Pinpoint the cell where the given text exists, returning its (X, Y) midpoint coordinate. 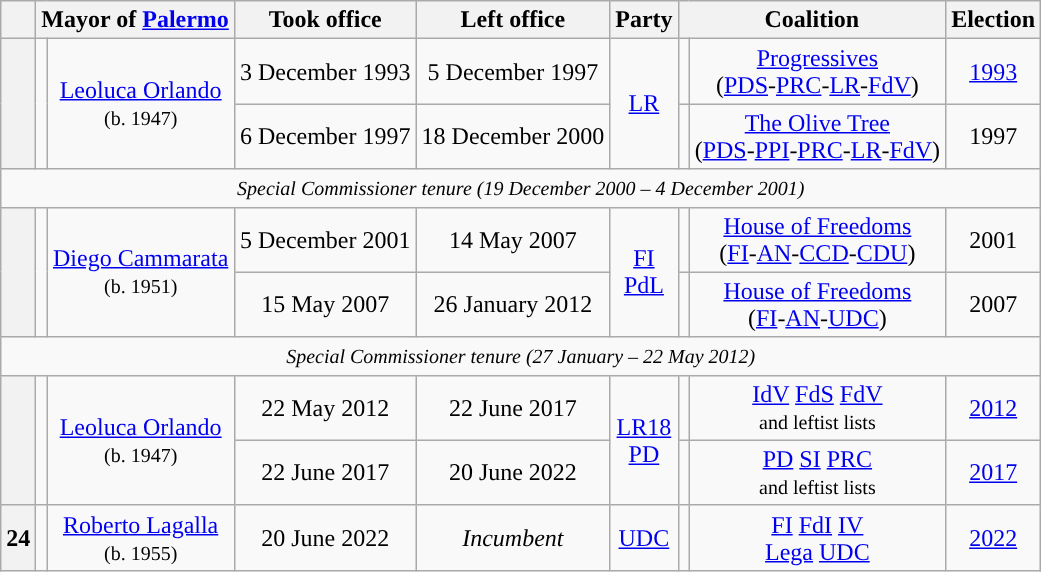
26 January 2012 (513, 304)
Election (994, 20)
24 (18, 538)
2007 (994, 304)
Left office (513, 20)
Progressives(PDS-PRC-LR-FdV) (817, 72)
Special Commissioner tenure (19 December 2000 – 4 December 2001) (521, 188)
The Olive Tree(PDS-PPI-PRC-LR-FdV) (817, 136)
6 December 1997 (325, 136)
3 December 1993 (325, 72)
2017 (994, 472)
House of Freedoms(FI-AN-UDC) (817, 304)
LR (644, 104)
5 December 2001 (325, 240)
UDC (644, 538)
1997 (994, 136)
FI PdL (644, 272)
Diego Cammarata(b. 1951) (140, 272)
Mayor of Palermo (136, 20)
1993 (994, 72)
Special Commissioner tenure (27 January – 22 May 2012) (521, 356)
FI FdI IV Lega UDC (817, 538)
2022 (994, 538)
5 December 1997 (513, 72)
Roberto Lagalla(b. 1955) (140, 538)
2012 (994, 408)
House of Freedoms(FI-AN-CCD-CDU) (817, 240)
LR18 PD (644, 440)
18 December 2000 (513, 136)
Incumbent (513, 538)
Took office (325, 20)
Party (644, 20)
PD SI PRCand leftist lists (817, 472)
2001 (994, 240)
14 May 2007 (513, 240)
Coalition (812, 20)
15 May 2007 (325, 304)
22 May 2012 (325, 408)
IdV FdS FdVand leftist lists (817, 408)
